Capture the cell that displays the provided text and extract its (X, Y) central coordinate. 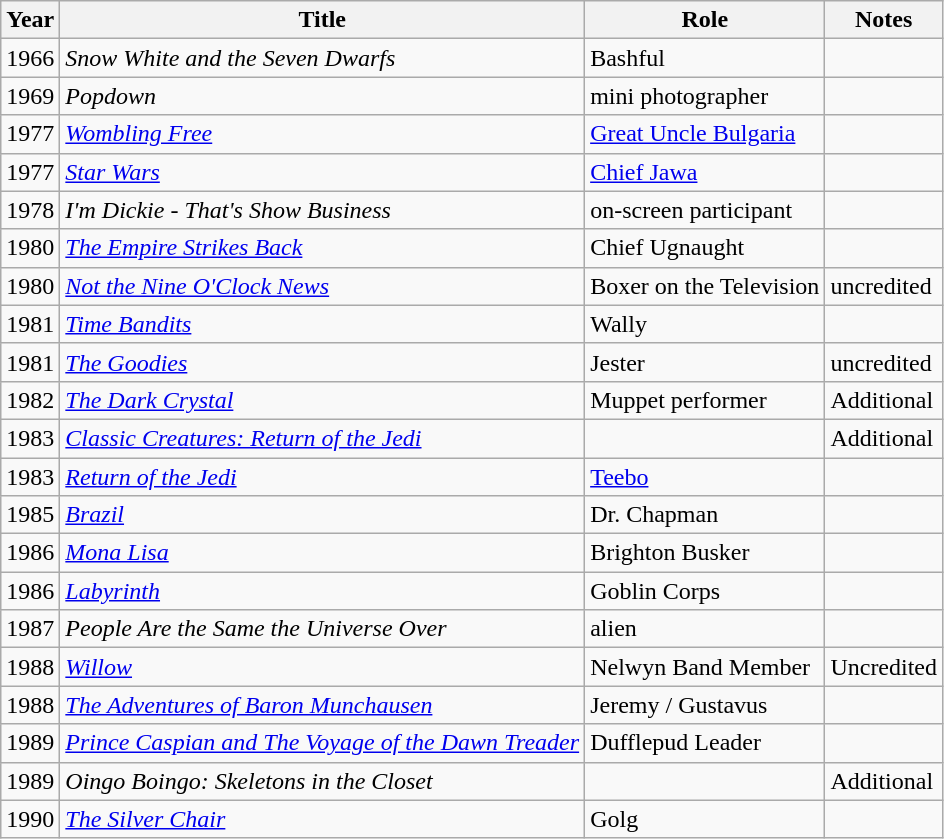
1978 (30, 210)
on-screen participant (705, 210)
Snow White and the Seven Dwarfs (322, 58)
mini photographer (705, 96)
Uncredited (884, 667)
Dufflepud Leader (705, 743)
Labyrinth (322, 591)
The Adventures of Baron Munchausen (322, 705)
Muppet performer (705, 400)
Star Wars (322, 172)
Bashful (705, 58)
1982 (30, 400)
The Goodies (322, 362)
1985 (30, 515)
Chief Ugnaught (705, 248)
Prince Caspian and The Voyage of the Dawn Treader (322, 743)
Wally (705, 324)
Classic Creatures: Return of the Jedi (322, 438)
Return of the Jedi (322, 477)
Golg (705, 819)
Teebo (705, 477)
Year (30, 20)
Time Bandits (322, 324)
Mona Lisa (322, 553)
1969 (30, 96)
Boxer on the Television (705, 286)
Chief Jawa (705, 172)
Willow (322, 667)
1990 (30, 819)
I'm Dickie - That's Show Business (322, 210)
Great Uncle Bulgaria (705, 134)
Role (705, 20)
The Empire Strikes Back (322, 248)
The Silver Chair (322, 819)
Oingo Boingo: Skeletons in the Closet (322, 781)
Title (322, 20)
1987 (30, 629)
Nelwyn Band Member (705, 667)
People Are the Same the Universe Over (322, 629)
1966 (30, 58)
alien (705, 629)
The Dark Crystal (322, 400)
Jeremy / Gustavus (705, 705)
Brazil (322, 515)
Jester (705, 362)
Not the Nine O'Clock News (322, 286)
Popdown (322, 96)
Dr. Chapman (705, 515)
Wombling Free (322, 134)
Notes (884, 20)
Brighton Busker (705, 553)
Goblin Corps (705, 591)
